Return (x, y) of the center of cell containing provided text 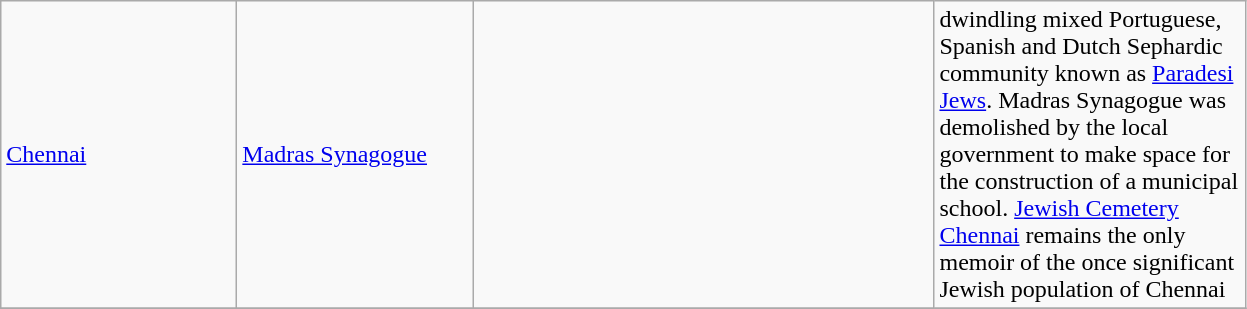
Chennai (119, 155)
Madras Synagogue (355, 155)
